Determine the [x, y] coordinate at the center of the cell enclosing the given text.  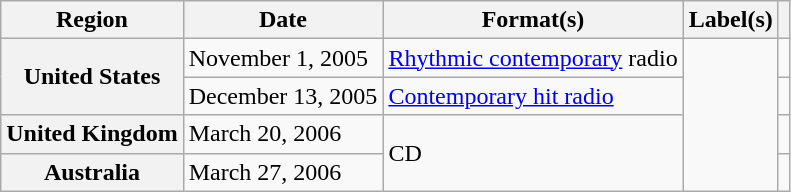
United Kingdom [92, 134]
Format(s) [533, 20]
Region [92, 20]
CD [533, 153]
Label(s) [730, 20]
November 1, 2005 [283, 58]
March 27, 2006 [283, 172]
United States [92, 77]
Rhythmic contemporary radio [533, 58]
December 13, 2005 [283, 96]
March 20, 2006 [283, 134]
Australia [92, 172]
Date [283, 20]
Contemporary hit radio [533, 96]
